Return the (x, y) coordinate for the center point of the cell that contains the specified text.  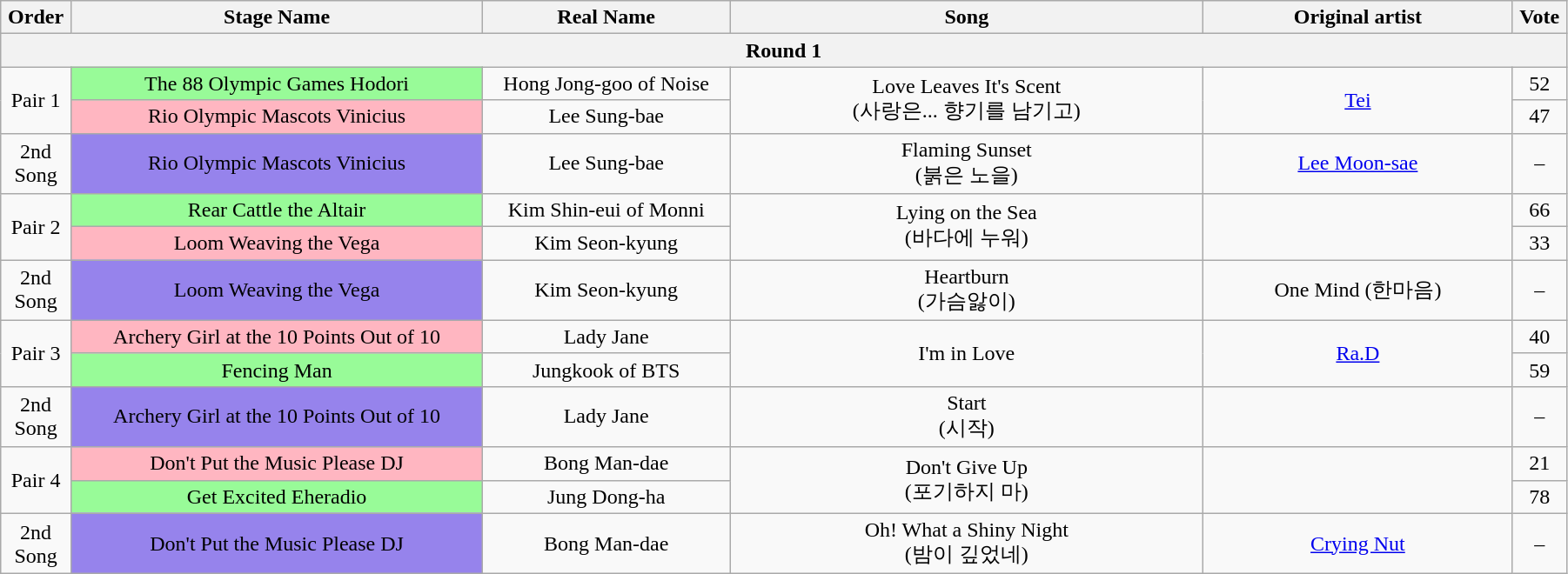
Lee Moon-sae (1357, 164)
Love Leaves It's Scent(사랑은... 향기를 남기고) (967, 100)
Don't Give Up(포기하지 마) (967, 480)
Rear Cattle the Altair (277, 210)
Jung Dong-ha (606, 497)
One Mind (한마음) (1357, 290)
Stage Name (277, 17)
Start(시작) (967, 417)
Pair 1 (37, 100)
Tei (1357, 100)
Fencing Man (277, 370)
Pair 4 (37, 480)
Real Name (606, 17)
47 (1540, 117)
Pair 2 (37, 227)
Ra.D (1357, 353)
The 88 Olympic Games Hodori (277, 83)
Round 1 (784, 50)
Lying on the Sea(바다에 누워) (967, 227)
78 (1540, 497)
52 (1540, 83)
I'm in Love (967, 353)
Oh! What a Shiny Night(밤이 깊었네) (967, 544)
66 (1540, 210)
33 (1540, 244)
Original artist (1357, 17)
Kim Shin-eui of Monni (606, 210)
Order (37, 17)
Hong Jong-goo of Noise (606, 83)
Heartburn(가슴앓이) (967, 290)
21 (1540, 464)
Song (967, 17)
Pair 3 (37, 353)
Vote (1540, 17)
Get Excited Eheradio (277, 497)
Crying Nut (1357, 544)
40 (1540, 337)
Flaming Sunset(붉은 노을) (967, 164)
Jungkook of BTS (606, 370)
59 (1540, 370)
